Find where the given text appears and provide that cell's center as [x, y] coordinate. 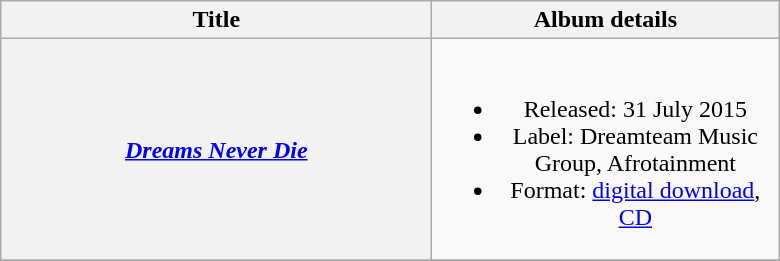
Released: 31 July 2015Label: Dreamteam Music Group, AfrotainmentFormat: digital download, CD [606, 150]
Album details [606, 20]
Title [216, 20]
Dreams Never Die [216, 150]
